Extract the [X, Y] coordinate from the center of the cell holding the provided text.  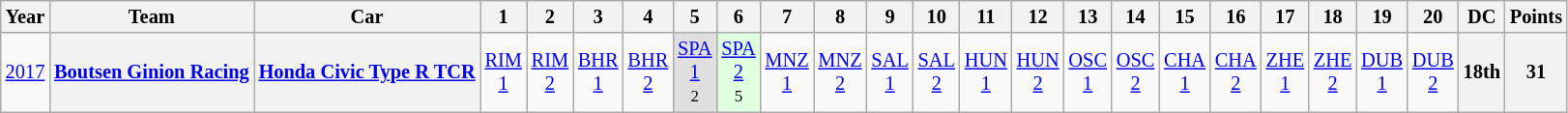
14 [1135, 16]
7 [787, 16]
SAL1 [889, 72]
CHA1 [1185, 72]
SPA25 [739, 72]
17 [1286, 16]
SPA12 [694, 72]
Honda Civic Type R TCR [367, 72]
OSC2 [1135, 72]
5 [694, 16]
BHR1 [598, 72]
DUB2 [1433, 72]
OSC1 [1089, 72]
Year [25, 16]
SAL2 [937, 72]
8 [841, 16]
9 [889, 16]
15 [1185, 16]
20 [1433, 16]
Points [1536, 16]
6 [739, 16]
19 [1382, 16]
MNZ1 [787, 72]
ZHE2 [1332, 72]
4 [649, 16]
11 [986, 16]
CHA2 [1235, 72]
10 [937, 16]
DUB1 [1382, 72]
2 [550, 16]
Team [151, 16]
RIM2 [550, 72]
16 [1235, 16]
2017 [25, 72]
12 [1038, 16]
MNZ2 [841, 72]
3 [598, 16]
BHR2 [649, 72]
Boutsen Ginion Racing [151, 72]
18 [1332, 16]
DC [1482, 16]
1 [504, 16]
13 [1089, 16]
18th [1482, 72]
ZHE1 [1286, 72]
Car [367, 16]
RIM1 [504, 72]
31 [1536, 72]
HUN2 [1038, 72]
HUN1 [986, 72]
